Return the (X, Y) coordinate for the center point of the cell that contains the specified text.  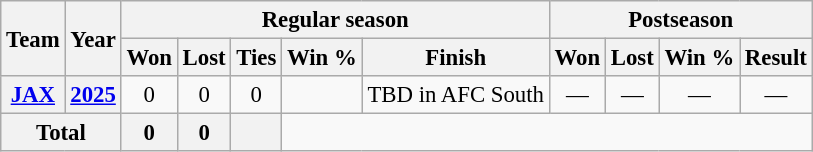
Team (33, 38)
Finish (456, 58)
Year (93, 38)
TBD in AFC South (456, 95)
Total (61, 133)
Result (776, 58)
Postseason (680, 20)
Regular season (335, 20)
JAX (33, 95)
Ties (256, 58)
2025 (93, 95)
